Locate the cell with the specified text and output its [X, Y] center coordinate. 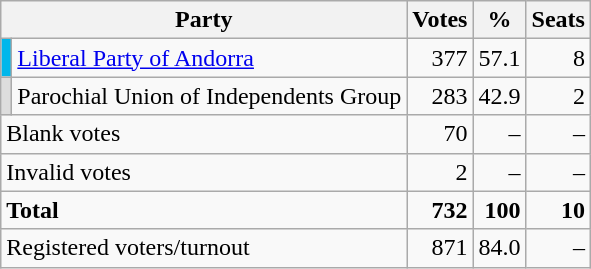
10 [558, 210]
100 [500, 210]
871 [440, 248]
Registered voters/turnout [204, 248]
732 [440, 210]
42.9 [500, 96]
Party [204, 20]
Seats [558, 20]
84.0 [500, 248]
8 [558, 58]
Blank votes [204, 134]
57.1 [500, 58]
283 [440, 96]
Parochial Union of Independents Group [210, 96]
Votes [440, 20]
% [500, 20]
Invalid votes [204, 172]
70 [440, 134]
Total [204, 210]
377 [440, 58]
Liberal Party of Andorra [210, 58]
